Return the [X, Y] coordinate for the center point of the cell that contains the specified text.  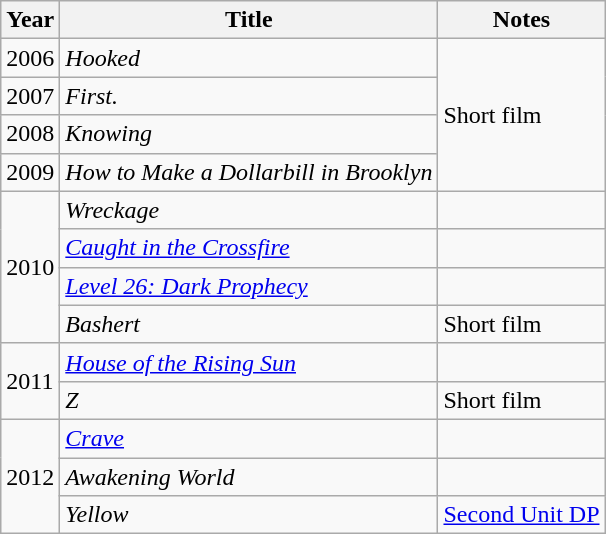
Knowing [249, 134]
Hooked [249, 58]
2012 [30, 476]
Year [30, 20]
Title [249, 20]
2006 [30, 58]
2009 [30, 172]
Second Unit DP [522, 515]
2007 [30, 96]
2008 [30, 134]
Z [249, 400]
First. [249, 96]
Bashert [249, 324]
Awakening World [249, 477]
Level 26: Dark Prophecy [249, 286]
Crave [249, 438]
House of the Rising Sun [249, 362]
2010 [30, 267]
Yellow [249, 515]
How to Make a Dollarbill in Brooklyn [249, 172]
Notes [522, 20]
Wreckage [249, 210]
2011 [30, 381]
Caught in the Crossfire [249, 248]
